Extract the (x, y) coordinate from the center of the cell holding the provided text.  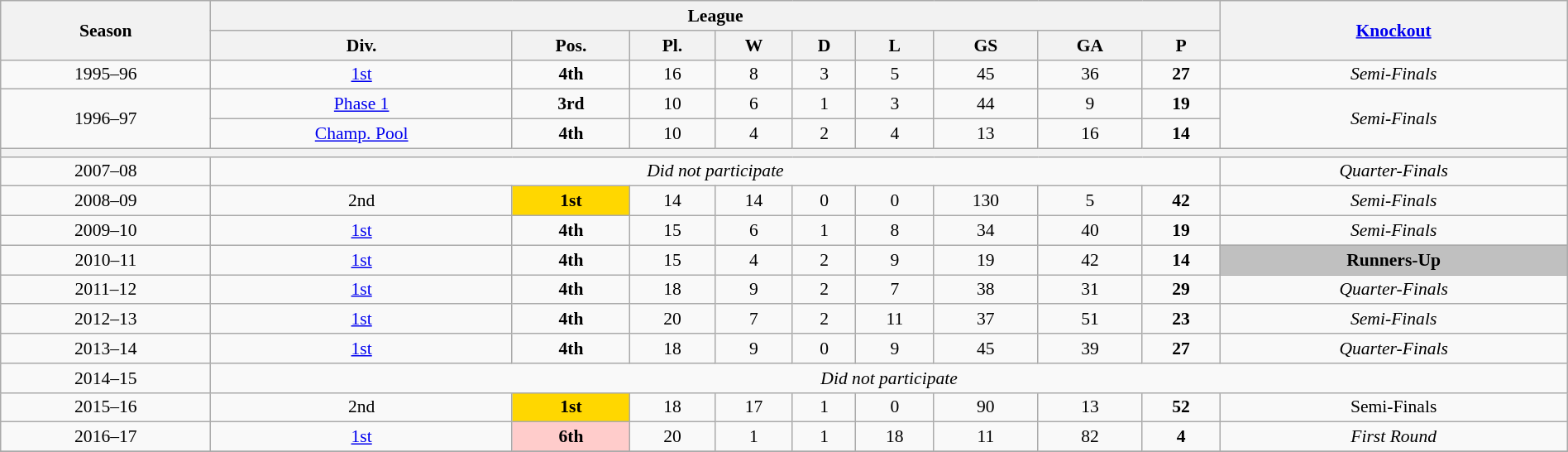
L (895, 46)
1995–96 (106, 75)
League (715, 16)
D (824, 46)
82 (1090, 437)
GS (986, 46)
2011–12 (106, 290)
Pl. (672, 46)
23 (1181, 320)
34 (986, 231)
2010–11 (106, 260)
First Round (1394, 437)
39 (1090, 349)
Div. (361, 46)
17 (753, 407)
29 (1181, 290)
2014–15 (106, 378)
6th (571, 437)
Runners-Up (1394, 260)
Pos. (571, 46)
3rd (571, 104)
37 (986, 320)
31 (1090, 290)
2012–13 (106, 320)
P (1181, 46)
W (753, 46)
130 (986, 201)
GA (1090, 46)
36 (1090, 75)
51 (1090, 320)
2013–14 (106, 349)
38 (986, 290)
2009–10 (106, 231)
2008–09 (106, 201)
40 (1090, 231)
Phase 1 (361, 104)
Champ. Pool (361, 134)
Knockout (1394, 30)
1996–97 (106, 119)
2016–17 (106, 437)
2015–16 (106, 407)
2007–08 (106, 171)
44 (986, 104)
90 (986, 407)
52 (1181, 407)
Season (106, 30)
